Detect which cell encompasses the target text, then output its [x, y] center coordinate. 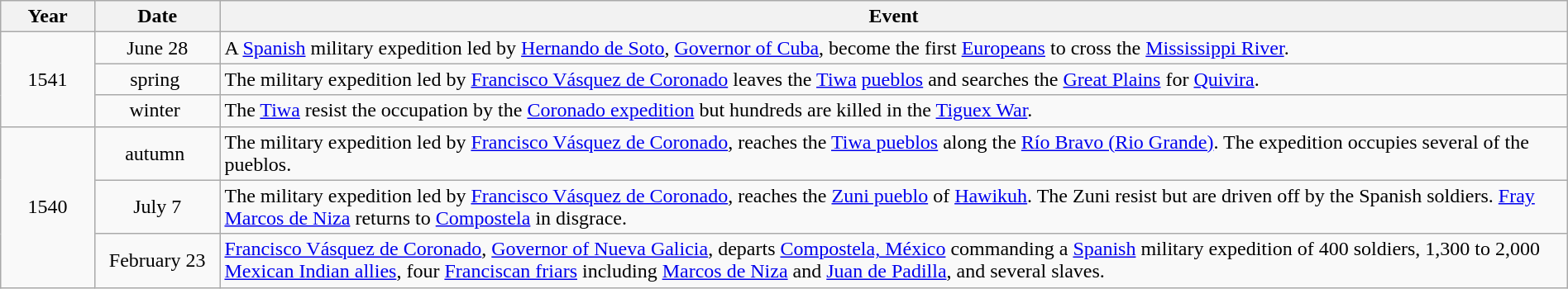
The Tiwa resist the occupation by the Coronado expedition but hundreds are killed in the Tiguex War. [893, 111]
Year [48, 17]
July 7 [157, 206]
spring [157, 79]
February 23 [157, 261]
Event [893, 17]
June 28 [157, 48]
1540 [48, 206]
A Spanish military expedition led by Hernando de Soto, Governor of Cuba, become the first Europeans to cross the Mississippi River. [893, 48]
Date [157, 17]
1541 [48, 79]
autumn [157, 154]
winter [157, 111]
The military expedition led by Francisco Vásquez de Coronado leaves the Tiwa pueblos and searches the Great Plains for Quivira. [893, 79]
